Detect which cell encompasses the target text, then output its (x, y) center coordinate. 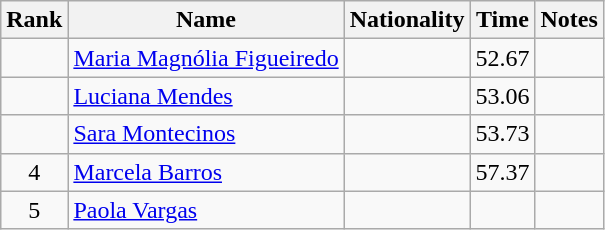
Sara Montecinos (206, 134)
Notes (569, 20)
Paola Vargas (206, 210)
53.73 (502, 134)
Luciana Mendes (206, 96)
Maria Magnólia Figueiredo (206, 58)
52.67 (502, 58)
Marcela Barros (206, 172)
5 (34, 210)
Nationality (407, 20)
Name (206, 20)
53.06 (502, 96)
Rank (34, 20)
Time (502, 20)
57.37 (502, 172)
4 (34, 172)
